From the cell containing the given text, extract its center point as [x, y] coordinate. 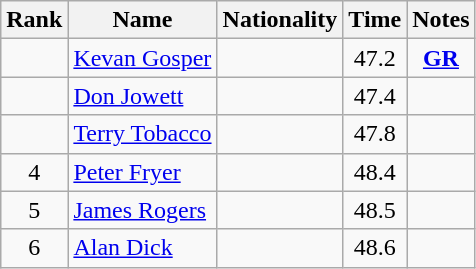
James Rogers [142, 210]
Nationality [280, 20]
Terry Tobacco [142, 134]
47.2 [375, 58]
Name [142, 20]
48.6 [375, 248]
48.4 [375, 172]
47.8 [375, 134]
GR [441, 58]
47.4 [375, 96]
Rank [34, 20]
Peter Fryer [142, 172]
Kevan Gosper [142, 58]
6 [34, 248]
48.5 [375, 210]
4 [34, 172]
5 [34, 210]
Don Jowett [142, 96]
Notes [441, 20]
Time [375, 20]
Alan Dick [142, 248]
